Find where the given text appears and provide that cell's center as (X, Y) coordinate. 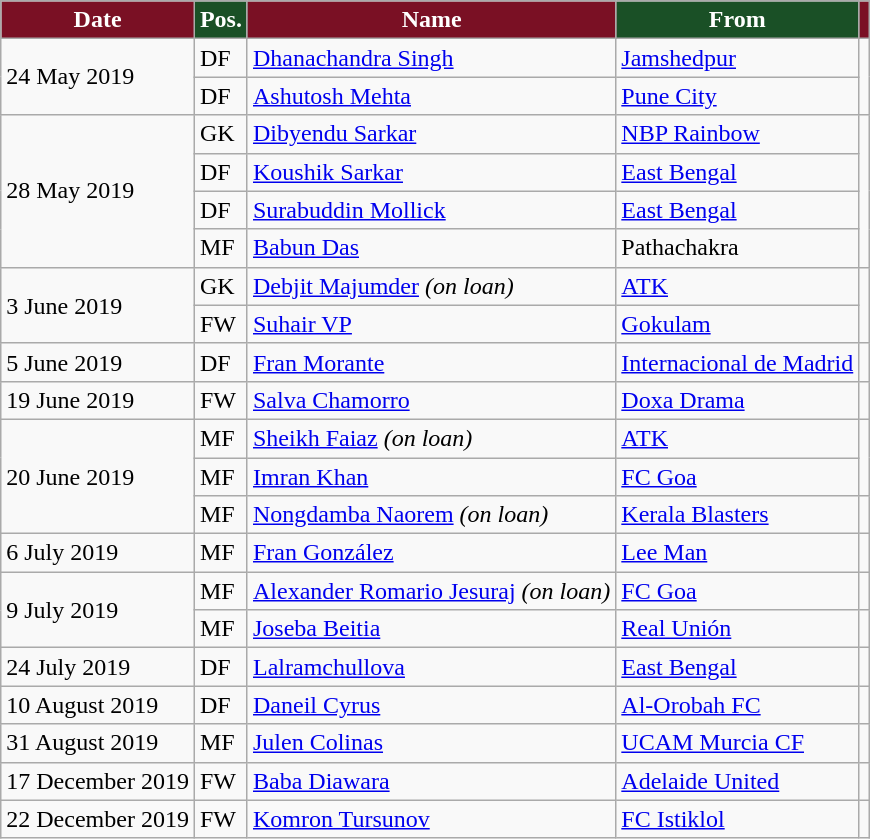
5 June 2019 (98, 362)
Nongdamba Naorem (on loan) (431, 515)
Fran Morante (431, 362)
FC Istiklol (738, 819)
6 July 2019 (98, 553)
Pune City (738, 96)
Gokulam (738, 324)
Baba Diawara (431, 781)
From (738, 20)
Jamshedpur (738, 58)
UCAM Murcia CF (738, 743)
24 July 2019 (98, 667)
Babun Das (431, 248)
Fran González (431, 553)
Surabuddin Mollick (431, 210)
Joseba Beitia (431, 629)
Suhair VP (431, 324)
3 June 2019 (98, 305)
Date (98, 20)
Ashutosh Mehta (431, 96)
Lee Man (738, 553)
Name (431, 20)
Julen Colinas (431, 743)
10 August 2019 (98, 705)
17 December 2019 (98, 781)
Pos. (220, 20)
Dibyendu Sarkar (431, 134)
Lalramchullova (431, 667)
NBP Rainbow (738, 134)
Real Unión (738, 629)
Komron Tursunov (431, 819)
Debjit Majumder (on loan) (431, 286)
Kerala Blasters (738, 515)
Internacional de Madrid (738, 362)
Doxa Drama (738, 400)
Daneil Cyrus (431, 705)
9 July 2019 (98, 610)
Sheikh Faiaz (on loan) (431, 438)
31 August 2019 (98, 743)
Adelaide United (738, 781)
20 June 2019 (98, 476)
Alexander Romario Jesuraj (on loan) (431, 591)
28 May 2019 (98, 191)
Salva Chamorro (431, 400)
Koushik Sarkar (431, 172)
24 May 2019 (98, 77)
Pathachakra (738, 248)
19 June 2019 (98, 400)
Dhanachandra Singh (431, 58)
22 December 2019 (98, 819)
Imran Khan (431, 477)
Al-Orobah FC (738, 705)
